Return the [X, Y] coordinate for the center point of the cell that contains the specified text.  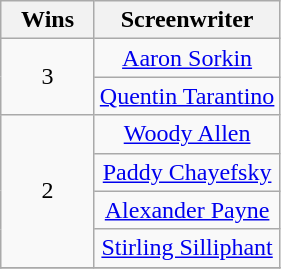
3 [48, 77]
Paddy Chayefsky [187, 172]
Alexander Payne [187, 210]
Wins [48, 20]
Woody Allen [187, 134]
Screenwriter [187, 20]
2 [48, 191]
Stirling Silliphant [187, 248]
Quentin Tarantino [187, 96]
Aaron Sorkin [187, 58]
